Output the (x, y) coordinate of the center of the cell containing the given text.  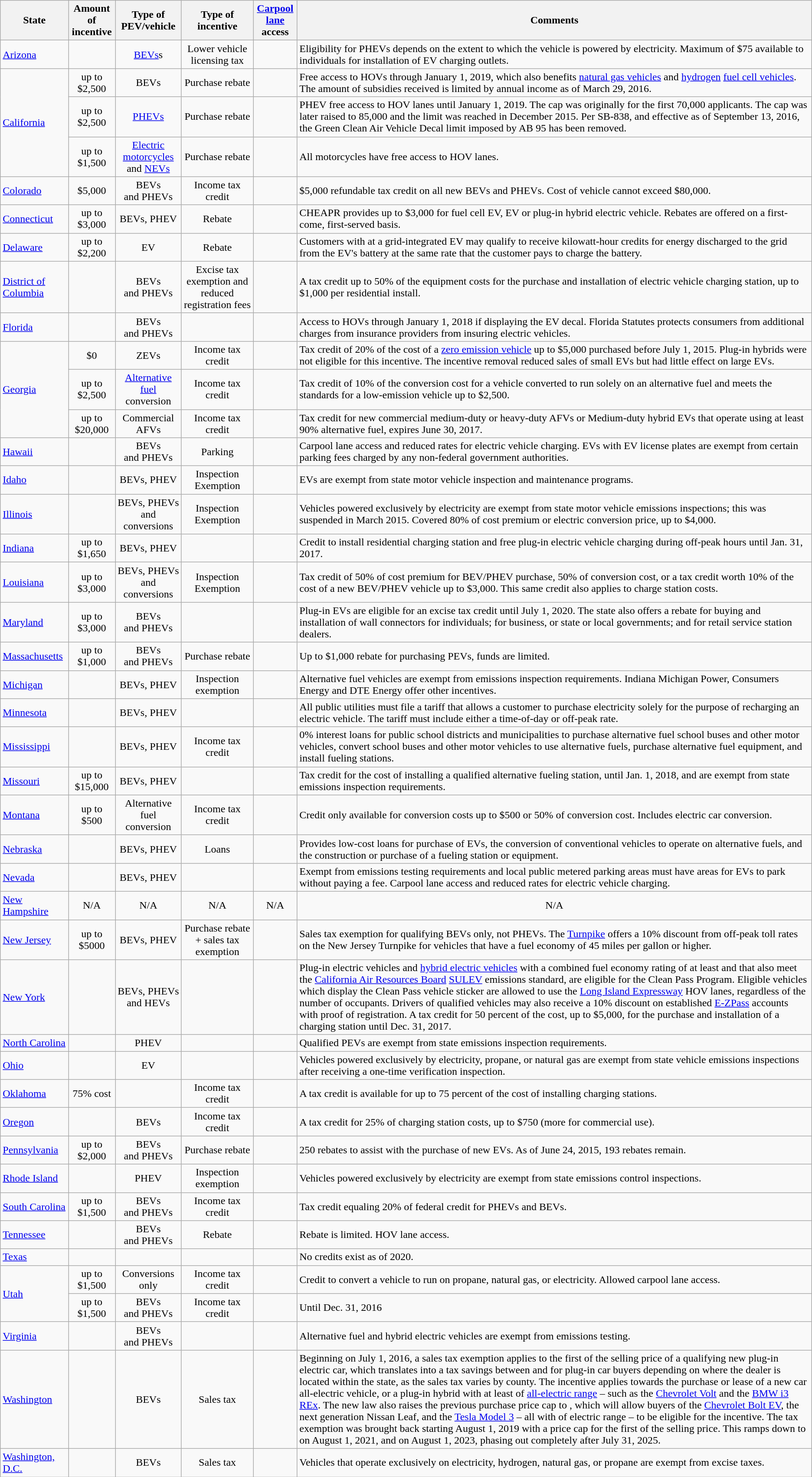
New York (35, 997)
Vehicles powered exclusively by electricity are exempt from state emissions control inspections. (554, 1178)
up to $15,000 (92, 781)
South Carolina (35, 1206)
Comments (554, 20)
Carpool laneaccess (275, 20)
District of Columbia (35, 287)
Idaho (35, 480)
$5,000 (92, 191)
Qualified PEVs are exempt from state emissions inspection requirements. (554, 1043)
ZEVs (148, 355)
Credit to install residential charging station and free plug-in electric vehicle charging during off-peak hours until Jan. 31, 2017. (554, 548)
Delaware (35, 247)
$0 (92, 355)
Commercial AFVs (148, 423)
Oklahoma (35, 1093)
Utah (35, 1293)
New Jersey (35, 940)
EVs are exempt from state motor vehicle inspection and maintenance programs. (554, 480)
Minnesota (35, 712)
Up to $1,000 rebate for purchasing PEVs, funds are limited. (554, 656)
Missouri (35, 781)
Parking (217, 452)
Florida (35, 327)
Connecticut (35, 219)
Alternative fuelconversion (148, 389)
Illinois (35, 514)
Colorado (35, 191)
BEVss (148, 55)
Washington, D.C. (35, 1462)
250 rebates to assist with the purchase of new EVs. As of June 24, 2015, 193 rebates remain. (554, 1150)
No credits exist as of 2020. (554, 1257)
Montana (35, 815)
Oregon (35, 1122)
Texas (35, 1257)
up to $1,000 (92, 656)
Mississippi (35, 747)
All motorcycles have free access to HOV lanes. (554, 157)
New Hampshire (35, 905)
up to $500 (92, 815)
up to $5000 (92, 940)
State (35, 20)
Alternative fuel and hybrid electric vehicles are exempt from emissions testing. (554, 1336)
Ohio (35, 1066)
Maryland (35, 622)
Electric motorcycles and NEVs (148, 157)
Tax credit equaling 20% of federal credit for PHEVs and BEVs. (554, 1206)
Credit to convert a vehicle to run on propane, natural gas, or electricity. Allowed carpool lane access. (554, 1279)
BEVs, PHEVsand HEVs (148, 997)
Type ofincentive (217, 20)
Conversions only (148, 1279)
North Carolina (35, 1043)
Massachusetts (35, 656)
A tax credit for 25% of charging station costs, up to $750 (more for commercial use). (554, 1122)
California (35, 122)
Rebate is limited. HOV lane access. (554, 1235)
Loans (217, 849)
up to $1,650 (92, 548)
Tennessee (35, 1235)
Amount ofincentive (92, 20)
Vehicles that operate exclusively on electricity, hydrogen, natural gas, or propane are exempt from excise taxes. (554, 1462)
Pennsylvania (35, 1150)
Nebraska (35, 849)
Alternative fuel conversion (148, 815)
Excise tax exemption and reduced registration fees (217, 287)
$5,000 refundable tax credit on all new BEVs and PHEVs. Cost of vehicle cannot exceed $80,000. (554, 191)
Purchase rebate + sales tax exemption (217, 940)
Washington (35, 1399)
PHEVs (148, 117)
A tax credit is available for up to 75 percent of the cost of installing charging stations. (554, 1093)
Arizona (35, 55)
CHEAPR provides up to $3,000 for fuel cell EV, EV or plug-in hybrid electric vehicle. Rebates are offered on a first-come, first-served basis. (554, 219)
Lower vehicle licensing tax (217, 55)
up to $2,200 (92, 247)
Virginia (35, 1336)
Credit only available for conversion costs up to $500 or 50% of conversion cost. Includes electric car conversion. (554, 815)
Type ofPEV/vehicle (148, 20)
Louisiana (35, 582)
Hawaii (35, 452)
Indiana (35, 548)
Rhode Island (35, 1178)
Until Dec. 31, 2016 (554, 1308)
Georgia (35, 389)
up to $20,000 (92, 423)
up to $2,000 (92, 1150)
Michigan (35, 685)
75% cost (92, 1093)
Nevada (35, 877)
